Return (x, y) of the center of cell containing provided text 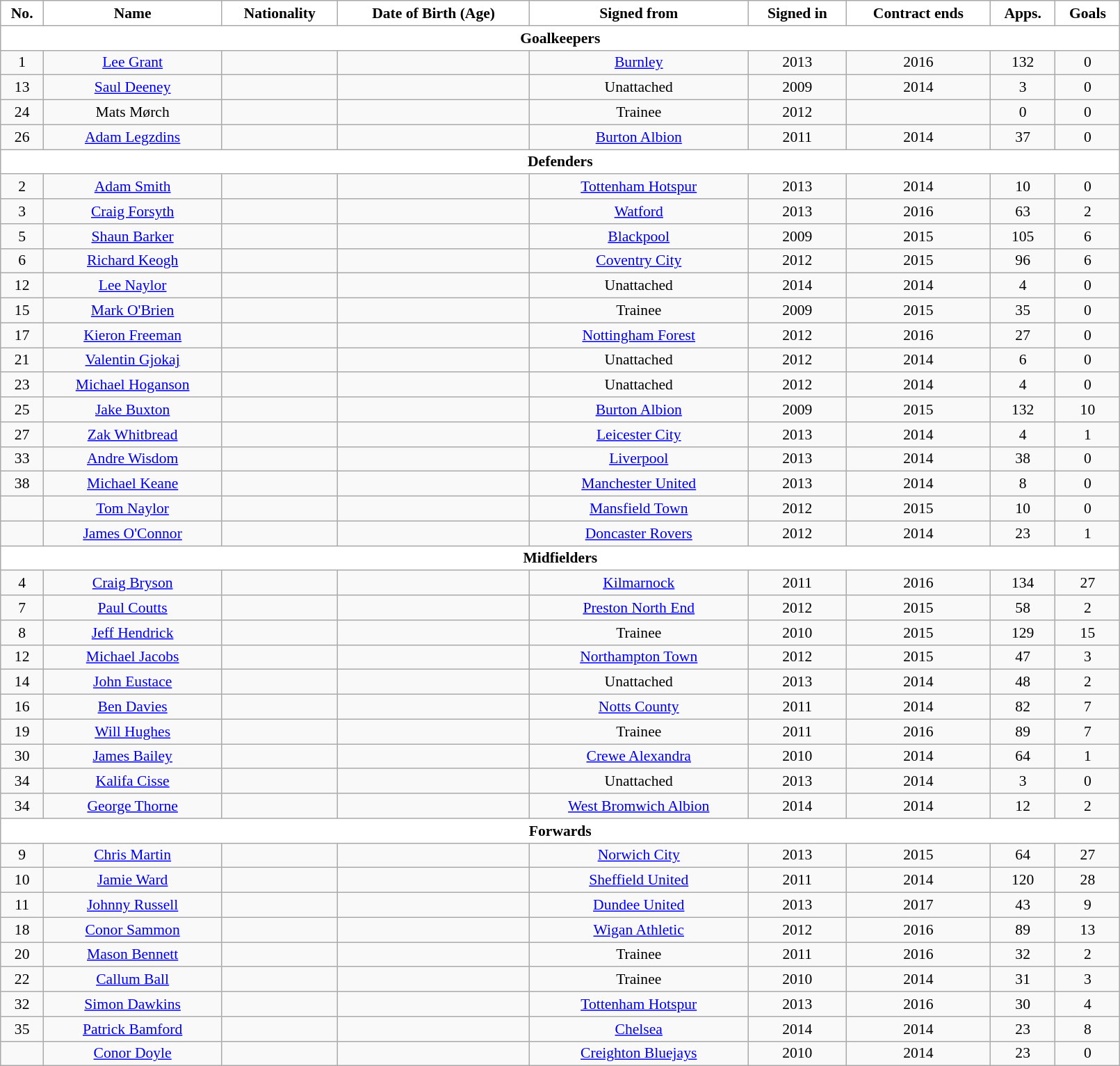
Michael Keane (133, 484)
Liverpool (638, 459)
105 (1023, 236)
Tom Naylor (133, 509)
22 (22, 980)
20 (22, 955)
48 (1023, 682)
129 (1023, 633)
Signed in (797, 13)
58 (1023, 608)
Paul Coutts (133, 608)
18 (22, 930)
47 (1023, 657)
Defenders (560, 162)
Wigan Athletic (638, 930)
Conor Sammon (133, 930)
Burnley (638, 63)
Name (133, 13)
Dundee United (638, 905)
Patrick Bamford (133, 1029)
Manchester United (638, 484)
134 (1023, 583)
Shaun Barker (133, 236)
19 (22, 732)
2017 (919, 905)
25 (22, 410)
Kalifa Cisse (133, 782)
Adam Smith (133, 187)
Goalkeepers (560, 38)
Crewe Alexandra (638, 757)
Contract ends (919, 13)
James Bailey (133, 757)
George Thorne (133, 806)
Jeff Hendrick (133, 633)
Leicester City (638, 435)
Lee Grant (133, 63)
33 (22, 459)
Jake Buxton (133, 410)
No. (22, 13)
Valentin Gjokaj (133, 360)
Kilmarnock (638, 583)
17 (22, 335)
Doncaster Rovers (638, 533)
Lee Naylor (133, 286)
Saul Deeney (133, 88)
Signed from (638, 13)
Chris Martin (133, 855)
63 (1023, 211)
Date of Birth (Age) (434, 13)
Zak Whitbread (133, 435)
Ben Davies (133, 707)
Norwich City (638, 855)
Callum Ball (133, 980)
John Eustace (133, 682)
24 (22, 113)
Mark O'Brien (133, 311)
Andre Wisdom (133, 459)
Michael Hoganson (133, 385)
Will Hughes (133, 732)
Apps. (1023, 13)
16 (22, 707)
120 (1023, 880)
Watford (638, 211)
21 (22, 360)
31 (1023, 980)
Jamie Ward (133, 880)
28 (1087, 880)
Richard Keogh (133, 261)
Kieron Freeman (133, 335)
Midfielders (560, 558)
Sheffield United (638, 880)
Simon Dawkins (133, 1004)
Northampton Town (638, 657)
Conor Doyle (133, 1053)
11 (22, 905)
26 (22, 137)
Preston North End (638, 608)
Chelsea (638, 1029)
Mansfield Town (638, 509)
Coventry City (638, 261)
Adam Legzdins (133, 137)
Forwards (560, 831)
Mason Bennett (133, 955)
Creighton Bluejays (638, 1053)
Craig Forsyth (133, 211)
82 (1023, 707)
5 (22, 236)
Goals (1087, 13)
James O'Connor (133, 533)
43 (1023, 905)
14 (22, 682)
Michael Jacobs (133, 657)
Notts County (638, 707)
West Bromwich Albion (638, 806)
Nottingham Forest (638, 335)
Mats Mørch (133, 113)
Craig Bryson (133, 583)
Blackpool (638, 236)
Nationality (279, 13)
96 (1023, 261)
Johnny Russell (133, 905)
37 (1023, 137)
